Pinpoint the cell where the given text exists, returning its [x, y] midpoint coordinate. 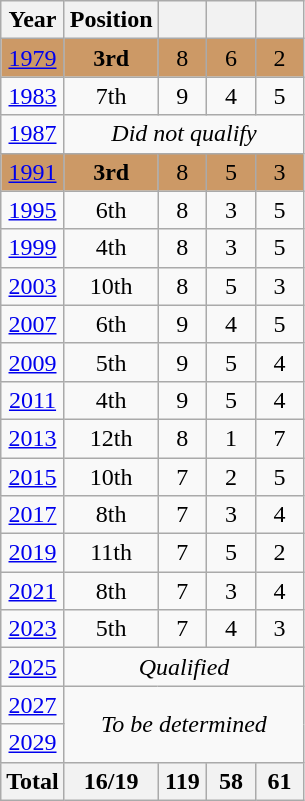
11th [111, 553]
1979 [33, 58]
Total [33, 781]
2015 [33, 477]
1987 [33, 134]
2019 [33, 553]
1991 [33, 172]
7th [111, 96]
119 [182, 781]
2017 [33, 515]
61 [280, 781]
Qualified [184, 667]
1983 [33, 96]
1995 [33, 210]
1 [232, 438]
2027 [33, 705]
2003 [33, 286]
2025 [33, 667]
16/19 [111, 781]
2013 [33, 438]
58 [232, 781]
2029 [33, 743]
2023 [33, 629]
To be determined [184, 724]
2007 [33, 324]
2021 [33, 591]
Position [111, 20]
1999 [33, 248]
2009 [33, 362]
12th [111, 438]
2011 [33, 400]
Year [33, 20]
Did not qualify [184, 134]
6 [232, 58]
